Extract the [X, Y] coordinate from the center of the cell holding the provided text.  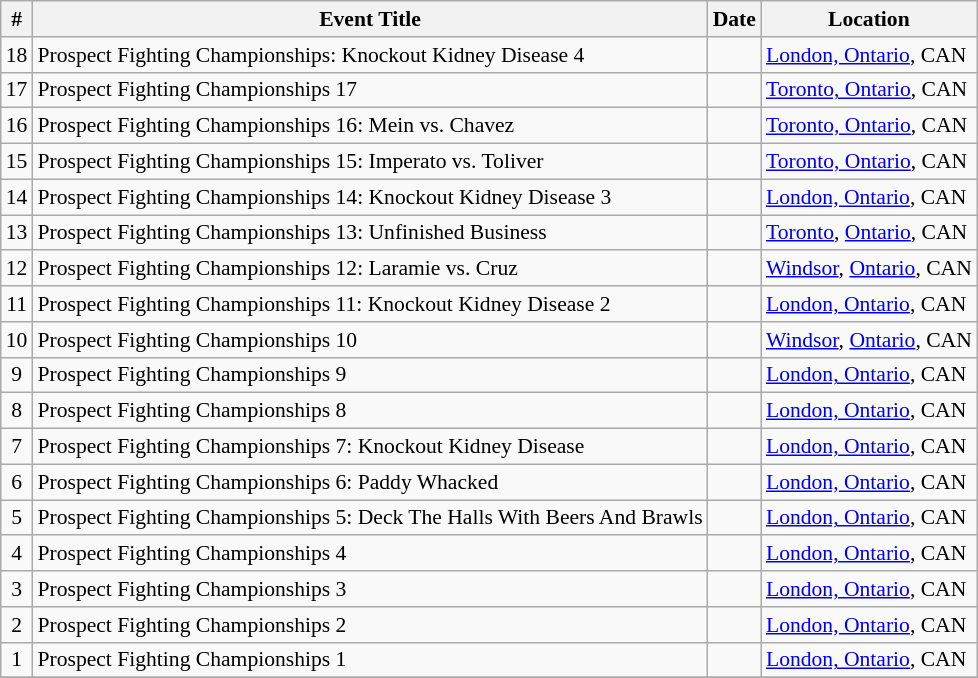
12 [17, 269]
Prospect Fighting Championships 16: Mein vs. Chavez [370, 126]
Prospect Fighting Championships 14: Knockout Kidney Disease 3 [370, 197]
10 [17, 340]
Prospect Fighting Championships 17 [370, 90]
6 [17, 482]
5 [17, 518]
13 [17, 233]
4 [17, 554]
Event Title [370, 19]
9 [17, 375]
1 [17, 660]
17 [17, 90]
11 [17, 304]
Date [734, 19]
7 [17, 447]
Prospect Fighting Championships 8 [370, 411]
15 [17, 162]
Prospect Fighting Championships 12: Laramie vs. Cruz [370, 269]
# [17, 19]
Prospect Fighting Championships 5: Deck The Halls With Beers And Brawls [370, 518]
Location [869, 19]
8 [17, 411]
3 [17, 589]
Prospect Fighting Championships 4 [370, 554]
Prospect Fighting Championships 15: Imperato vs. Toliver [370, 162]
18 [17, 55]
Prospect Fighting Championships 1 [370, 660]
14 [17, 197]
Prospect Fighting Championships 10 [370, 340]
16 [17, 126]
Prospect Fighting Championships 3 [370, 589]
Prospect Fighting Championships: Knockout Kidney Disease 4 [370, 55]
Prospect Fighting Championships 11: Knockout Kidney Disease 2 [370, 304]
Prospect Fighting Championships 13: Unfinished Business [370, 233]
2 [17, 625]
Prospect Fighting Championships 9 [370, 375]
Prospect Fighting Championships 2 [370, 625]
Prospect Fighting Championships 7: Knockout Kidney Disease [370, 447]
Prospect Fighting Championships 6: Paddy Whacked [370, 482]
